Find where the given text appears and provide that cell's center as [X, Y] coordinate. 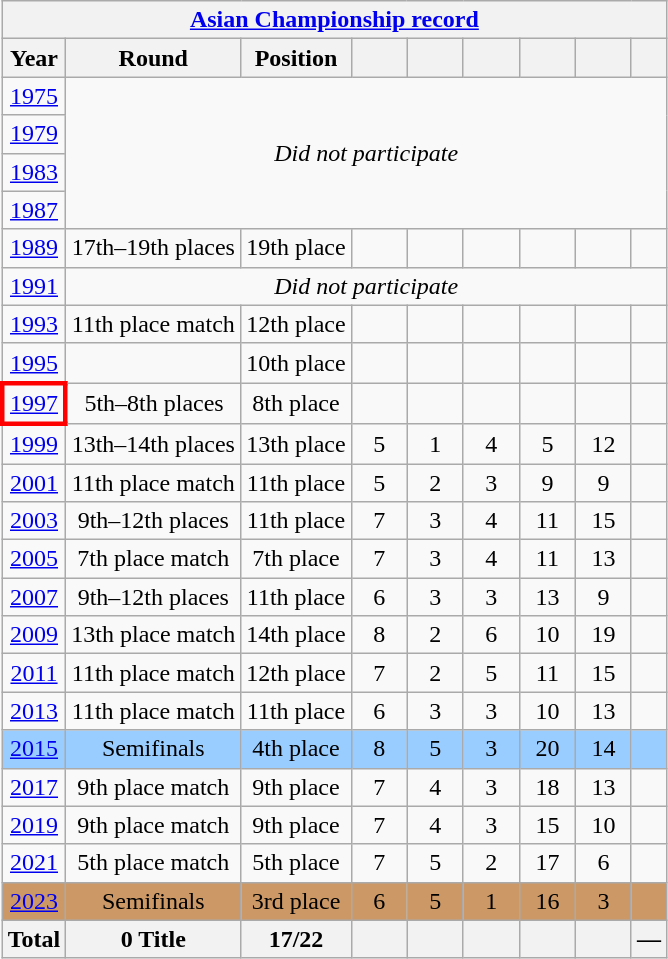
2009 [34, 635]
1993 [34, 324]
2023 [34, 901]
3rd place [296, 901]
Asian Championship record [334, 20]
— [648, 939]
17 [547, 863]
2019 [34, 825]
1989 [34, 248]
14 [603, 749]
17th–19th places [154, 248]
10th place [296, 363]
5th place [296, 863]
5th–8th places [154, 404]
2021 [34, 863]
1999 [34, 444]
18 [547, 787]
7th place [296, 559]
13th place [296, 444]
Round [154, 58]
Year [34, 58]
2011 [34, 673]
2013 [34, 711]
0 Title [154, 939]
8th place [296, 404]
17/22 [296, 939]
2015 [34, 749]
4th place [296, 749]
1979 [34, 134]
13th place match [154, 635]
Total [34, 939]
2001 [34, 483]
19th place [296, 248]
2003 [34, 521]
19 [603, 635]
1983 [34, 172]
12 [603, 444]
2005 [34, 559]
1995 [34, 363]
13th–14th places [154, 444]
7th place match [154, 559]
16 [547, 901]
1991 [34, 286]
1975 [34, 96]
14th place [296, 635]
2017 [34, 787]
1987 [34, 210]
20 [547, 749]
2007 [34, 597]
5th place match [154, 863]
Position [296, 58]
1997 [34, 404]
